Locate the cell with the specified text and output its (X, Y) center coordinate. 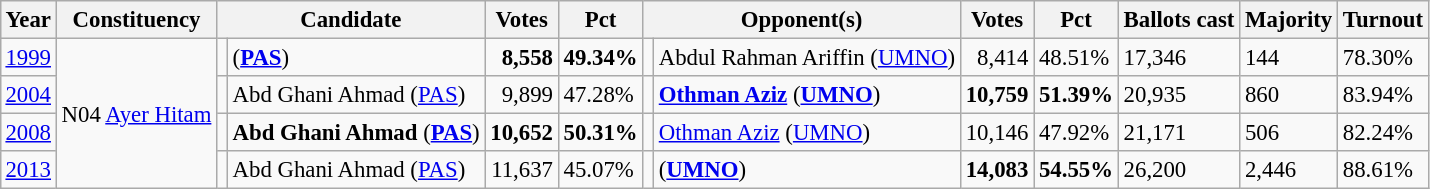
8,558 (522, 57)
Majority (1289, 20)
Candidate (351, 20)
10,146 (996, 133)
144 (1289, 57)
83.94% (1384, 95)
(UMNO) (806, 170)
Ballots cast (1178, 20)
2,446 (1289, 170)
Opponent(s) (802, 20)
9,899 (522, 95)
11,637 (522, 170)
21,171 (1178, 133)
82.24% (1384, 133)
N04 Ayer Hitam (136, 113)
26,200 (1178, 170)
10,759 (996, 95)
2013 (28, 170)
860 (1289, 95)
(PAS) (356, 57)
506 (1289, 133)
47.28% (600, 95)
1999 (28, 57)
20,935 (1178, 95)
78.30% (1384, 57)
48.51% (1076, 57)
14,083 (996, 170)
2008 (28, 133)
2004 (28, 95)
88.61% (1384, 170)
8,414 (996, 57)
Year (28, 20)
54.55% (1076, 170)
10,652 (522, 133)
49.34% (600, 57)
47.92% (1076, 133)
Turnout (1384, 20)
Constituency (136, 20)
17,346 (1178, 57)
51.39% (1076, 95)
Abdul Rahman Ariffin (UMNO) (806, 57)
50.31% (600, 133)
45.07% (600, 170)
